Determine the (X, Y) coordinate at the center of the cell enclosing the given text.  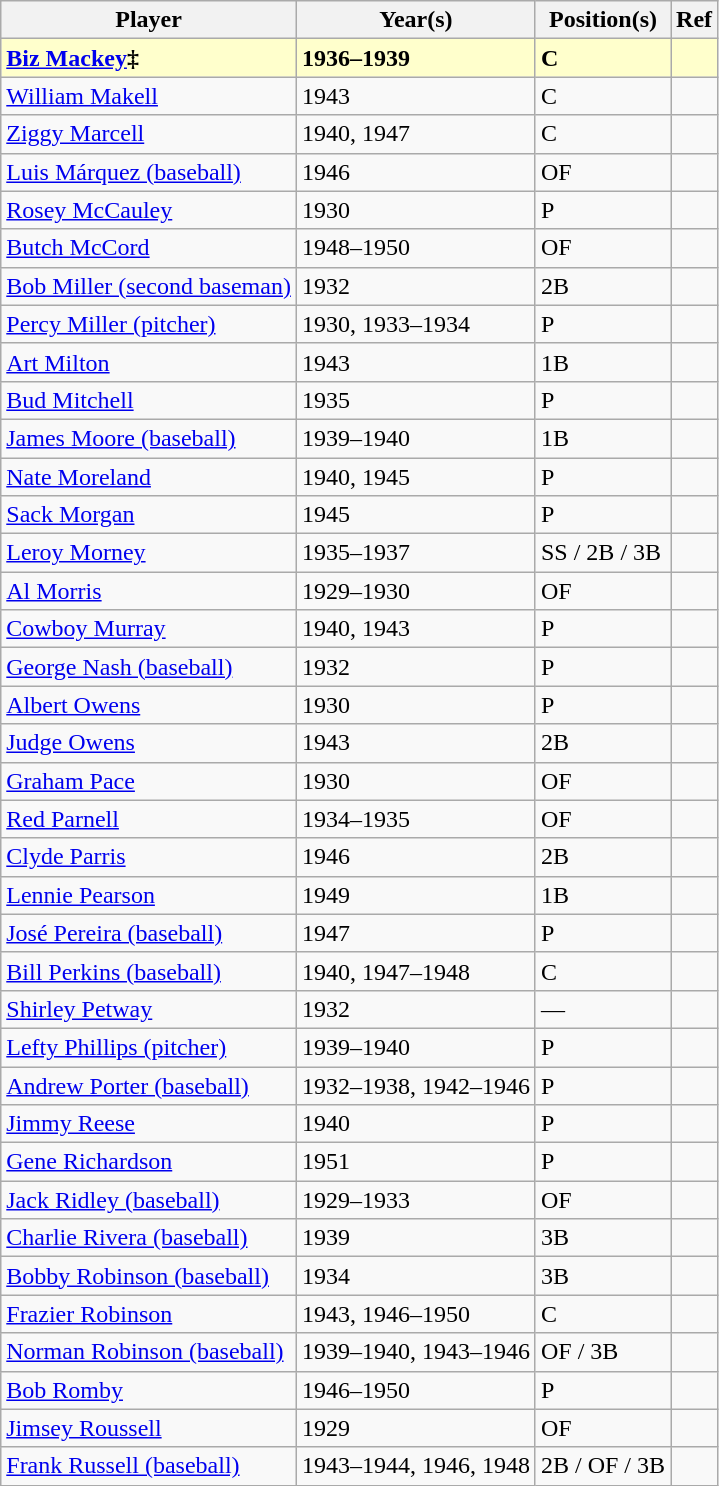
Shirley Petway (149, 1009)
OF / 3B (602, 1352)
Sack Morgan (149, 515)
1940, 1943 (416, 629)
1940, 1947 (416, 134)
George Nash (baseball) (149, 667)
1946–1950 (416, 1390)
Lefty Phillips (pitcher) (149, 1047)
1934 (416, 1276)
2B / OF / 3B (602, 1466)
1943–1944, 1946, 1948 (416, 1466)
1948–1950 (416, 248)
1929 (416, 1428)
Charlie Rivera (baseball) (149, 1238)
Norman Robinson (baseball) (149, 1352)
Frazier Robinson (149, 1314)
1940, 1947–1948 (416, 971)
Ref (694, 20)
Red Parnell (149, 819)
Position(s) (602, 20)
1939–1940, 1943–1946 (416, 1352)
1945 (416, 515)
Biz Mackey‡ (149, 58)
1940 (416, 1124)
Bob Romby (149, 1390)
1949 (416, 895)
1951 (416, 1162)
1935 (416, 400)
1936–1939 (416, 58)
Frank Russell (baseball) (149, 1466)
Andrew Porter (baseball) (149, 1085)
Player (149, 20)
Jimmy Reese (149, 1124)
Luis Márquez (baseball) (149, 172)
— (602, 1009)
Albert Owens (149, 705)
1932–1938, 1942–1946 (416, 1085)
Bob Miller (second baseman) (149, 286)
Percy Miller (pitcher) (149, 324)
Bud Mitchell (149, 400)
José Pereira (baseball) (149, 933)
Nate Moreland (149, 477)
1929–1930 (416, 591)
Jack Ridley (baseball) (149, 1200)
Leroy Morney (149, 553)
Ziggy Marcell (149, 134)
Graham Pace (149, 781)
SS / 2B / 3B (602, 553)
Bill Perkins (baseball) (149, 971)
1947 (416, 933)
Gene Richardson (149, 1162)
1934–1935 (416, 819)
Al Morris (149, 591)
Bobby Robinson (baseball) (149, 1276)
1929–1933 (416, 1200)
Butch McCord (149, 248)
Art Milton (149, 362)
1939 (416, 1238)
Clyde Parris (149, 857)
Cowboy Murray (149, 629)
James Moore (baseball) (149, 438)
1943, 1946–1950 (416, 1314)
Lennie Pearson (149, 895)
1940, 1945 (416, 477)
1930, 1933–1934 (416, 324)
Jimsey Roussell (149, 1428)
William Makell (149, 96)
Judge Owens (149, 743)
Rosey McCauley (149, 210)
Year(s) (416, 20)
1935–1937 (416, 553)
